Search for the cell housing the specified text and yield its (x, y) center coordinate. 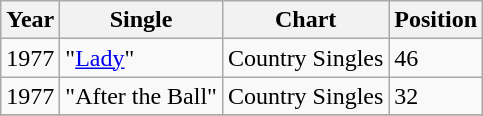
46 (436, 58)
Position (436, 20)
Single (142, 20)
"Lady" (142, 58)
Chart (305, 20)
32 (436, 96)
"After the Ball" (142, 96)
Year (30, 20)
